Find where the given text appears and provide that cell's center as (X, Y) coordinate. 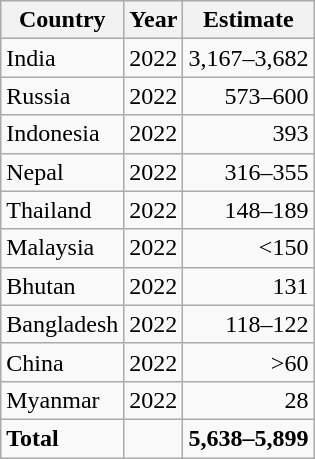
393 (248, 134)
Indonesia (62, 134)
28 (248, 400)
118–122 (248, 324)
Estimate (248, 20)
>60 (248, 362)
Russia (62, 96)
Nepal (62, 172)
3,167–3,682 (248, 58)
148–189 (248, 210)
Total (62, 438)
India (62, 58)
Year (154, 20)
Myanmar (62, 400)
131 (248, 286)
Thailand (62, 210)
Country (62, 20)
573–600 (248, 96)
316–355 (248, 172)
5,638–5,899 (248, 438)
Malaysia (62, 248)
Bhutan (62, 286)
<150 (248, 248)
Bangladesh (62, 324)
China (62, 362)
